Output the (x, y) coordinate of the center of the cell containing the given text.  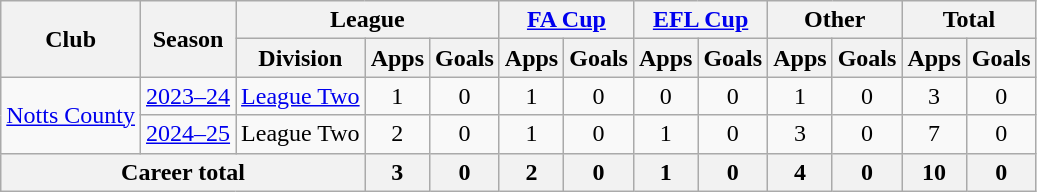
Total (969, 20)
4 (800, 172)
Other (835, 20)
Career total (183, 172)
FA Cup (566, 20)
League (368, 20)
2023–24 (188, 96)
Club (71, 39)
Notts County (71, 115)
2024–25 (188, 134)
EFL Cup (700, 20)
7 (934, 134)
Season (188, 39)
Division (301, 58)
10 (934, 172)
